Scan for the cell matching the given text and deliver its (X, Y) coordinate at center. 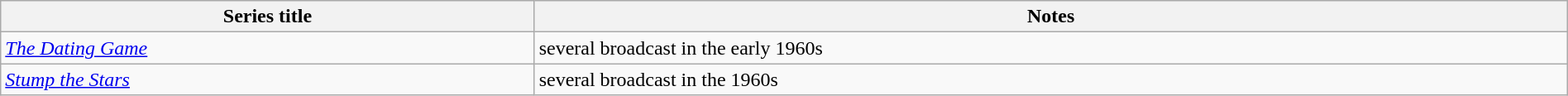
The Dating Game (268, 48)
several broadcast in the 1960s (1050, 79)
Series title (268, 17)
several broadcast in the early 1960s (1050, 48)
Stump the Stars (268, 79)
Notes (1050, 17)
